Return (x, y) of the center of cell containing provided text 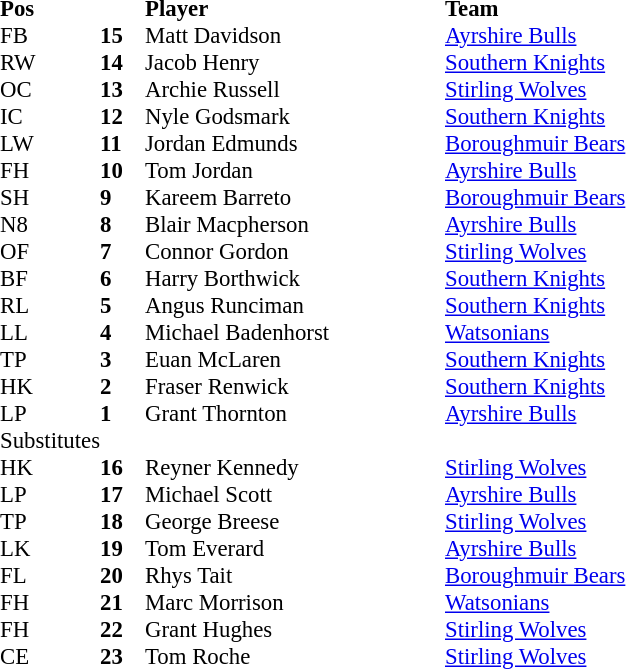
LL (50, 332)
20 (122, 576)
14 (122, 62)
Grant Hughes (295, 630)
21 (122, 602)
9 (122, 198)
16 (122, 468)
Michael Scott (295, 494)
7 (122, 252)
OF (50, 252)
Archie Russell (295, 90)
FB (50, 36)
Kareem Barreto (295, 198)
Marc Morrison (295, 602)
6 (122, 278)
Harry Borthwick (295, 278)
22 (122, 630)
Jacob Henry (295, 62)
Jordan Edmunds (295, 144)
11 (122, 144)
12 (122, 116)
LW (50, 144)
Grant Thornton (295, 414)
8 (122, 224)
OC (50, 90)
17 (122, 494)
13 (122, 90)
3 (122, 360)
Michael Badenhorst (295, 332)
LK (50, 548)
Tom Everard (295, 548)
10 (122, 170)
RL (50, 306)
Matt Davidson (295, 36)
FL (50, 576)
Blair Macpherson (295, 224)
IC (50, 116)
Reyner Kennedy (295, 468)
15 (122, 36)
Angus Runciman (295, 306)
Rhys Tait (295, 576)
N8 (50, 224)
Connor Gordon (295, 252)
Tom Jordan (295, 170)
BF (50, 278)
RW (50, 62)
Nyle Godsmark (295, 116)
18 (122, 522)
George Breese (295, 522)
5 (122, 306)
SH (50, 198)
1 (122, 414)
4 (122, 332)
Substitutes (50, 440)
Euan McLaren (295, 360)
Fraser Renwick (295, 386)
2 (122, 386)
19 (122, 548)
